Identify which cell holds the provided text, then report its (x, y) central coordinate. 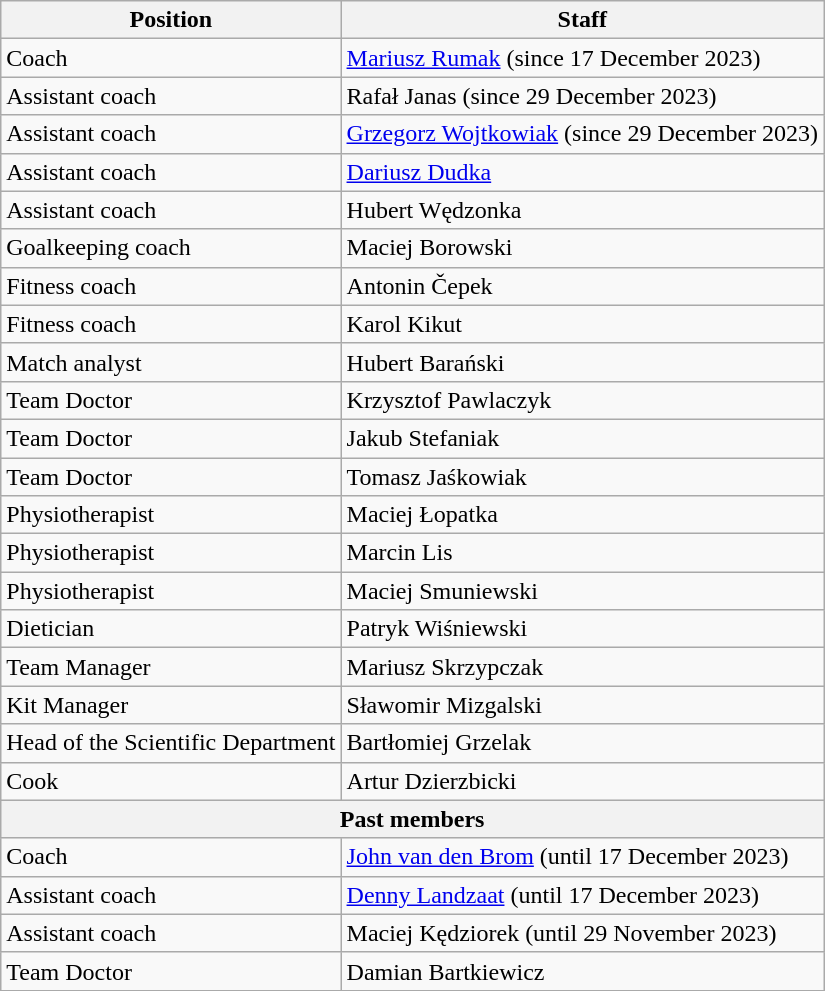
Bartłomiej Grzelak (582, 743)
Match analyst (171, 362)
Past members (412, 819)
Maciej Łopatka (582, 515)
Mariusz Skrzypczak (582, 667)
Jakub Stefaniak (582, 438)
Sławomir Mizgalski (582, 705)
Marcin Lis (582, 553)
Position (171, 20)
Patryk Wiśniewski (582, 629)
Rafał Janas (since 29 December 2023) (582, 96)
Maciej Kędziorek (until 29 November 2023) (582, 933)
Krzysztof Pawlaczyk (582, 400)
Cook (171, 781)
Tomasz Jaśkowiak (582, 477)
Dariusz Dudka (582, 172)
Hubert Barański (582, 362)
Kit Manager (171, 705)
John van den Brom (until 17 December 2023) (582, 857)
Goalkeeping coach (171, 248)
Denny Landzaat (until 17 December 2023) (582, 895)
Maciej Smuniewski (582, 591)
Antonin Čepek (582, 286)
Team Manager (171, 667)
Karol Kikut (582, 324)
Maciej Borowski (582, 248)
Dietician (171, 629)
Artur Dzierzbicki (582, 781)
Grzegorz Wojtkowiak (since 29 December 2023) (582, 134)
Staff (582, 20)
Damian Bartkiewicz (582, 971)
Head of the Scientific Department (171, 743)
Mariusz Rumak (since 17 December 2023) (582, 58)
Hubert Wędzonka (582, 210)
